Capture the cell that displays the provided text and extract its (x, y) central coordinate. 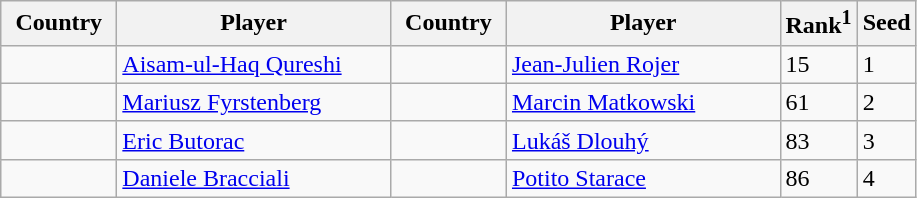
Jean-Julien Rojer (643, 64)
Potito Starace (643, 178)
4 (886, 178)
2 (886, 102)
Mariusz Fyrstenberg (254, 102)
3 (886, 140)
Aisam-ul-Haq Qureshi (254, 64)
Seed (886, 24)
Lukáš Dlouhý (643, 140)
Rank1 (818, 24)
1 (886, 64)
Eric Butorac (254, 140)
15 (818, 64)
83 (818, 140)
Marcin Matkowski (643, 102)
Daniele Bracciali (254, 178)
61 (818, 102)
86 (818, 178)
